Search for the cell housing the specified text and yield its [x, y] center coordinate. 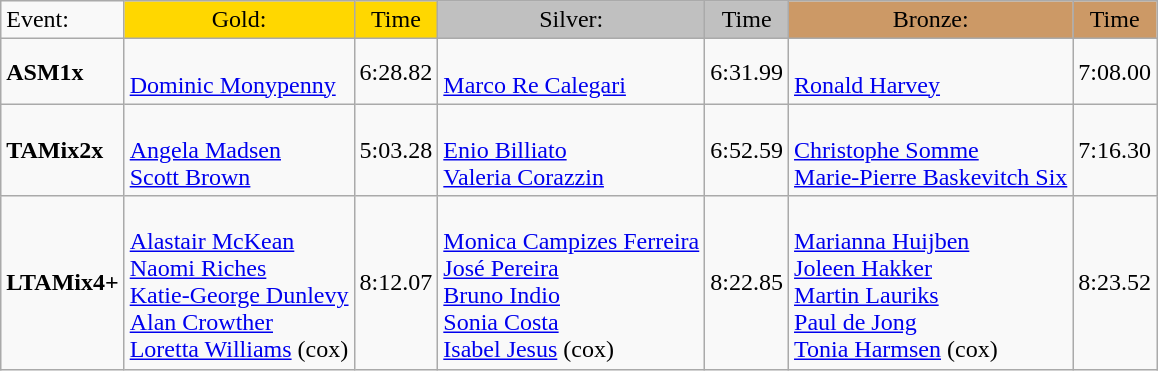
5:03.28 [396, 150]
7:16.30 [1115, 150]
7:08.00 [1115, 72]
Event: [62, 20]
Alastair McKean Naomi Riches Katie-George Dunlevy Alan Crowther Loretta Williams (cox) [239, 282]
6:28.82 [396, 72]
LTAMix4+ [62, 282]
Angela Madsen Scott Brown [239, 150]
Marco Re Calegari [572, 72]
Dominic Monypenny [239, 72]
Monica Campizes Ferreira José Pereira Bruno Indio Sonia Costa Isabel Jesus (cox) [572, 282]
Enio Billiato Valeria Corazzin [572, 150]
TAMix2x [62, 150]
6:52.59 [747, 150]
ASM1x [62, 72]
8:12.07 [396, 282]
Marianna Huijben Joleen Hakker Martin Lauriks Paul de Jong Tonia Harmsen (cox) [931, 282]
8:23.52 [1115, 282]
6:31.99 [747, 72]
8:22.85 [747, 282]
Gold: [239, 20]
Ronald Harvey [931, 72]
Christophe Somme Marie-Pierre Baskevitch Six [931, 150]
Silver: [572, 20]
Bronze: [931, 20]
